Find where the given text appears and provide that cell's center as [x, y] coordinate. 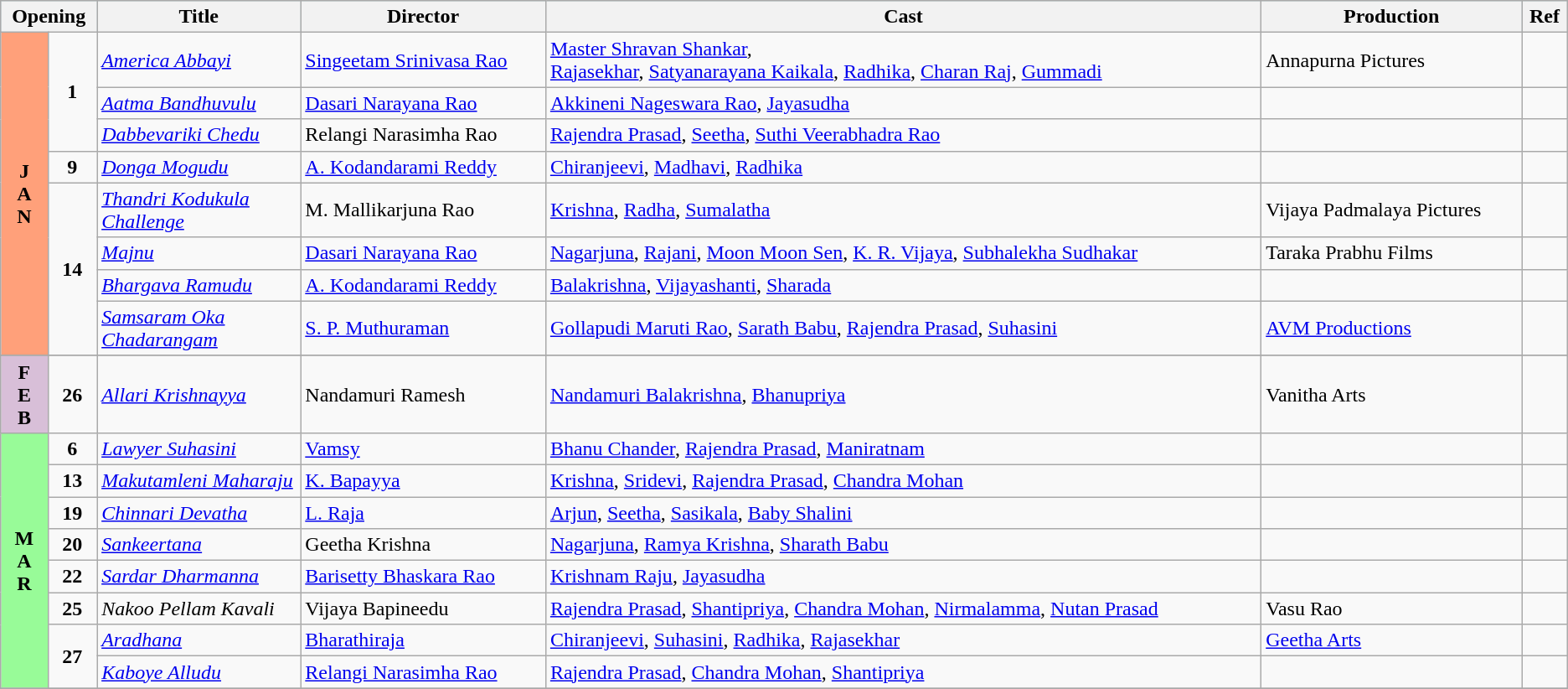
22 [72, 577]
Cast [903, 17]
Kaboye Alludu [199, 672]
Chiranjeevi, Madhavi, Radhika [903, 167]
13 [72, 480]
Makutamleni Maharaju [199, 480]
Bharathiraja [424, 640]
Majnu [199, 253]
Rajendra Prasad, Shantipriya, Chandra Mohan, Nirmalamma, Nutan Prasad [903, 609]
Chinnari Devatha [199, 512]
Taraka Prabhu Films [1392, 253]
Donga Mogudu [199, 167]
Aradhana [199, 640]
Barisetty Bhaskara Rao [424, 577]
19 [72, 512]
MAR [24, 560]
Vijaya Bapineedu [424, 609]
14 [72, 269]
Master Shravan Shankar,Rajasekhar, Satyanarayana Kaikala, Radhika, Charan Raj, Gummadi [903, 60]
L. Raja [424, 512]
AVM Productions [1392, 329]
20 [72, 545]
Geetha Krishna [424, 545]
Balakrishna, Vijayashanti, Sharada [903, 285]
27 [72, 656]
Krishna, Radha, Sumalatha [903, 210]
1 [72, 92]
America Abbayi [199, 60]
Singeetam Srinivasa Rao [424, 60]
Annapurna Pictures [1392, 60]
Arjun, Seetha, Sasikala, Baby Shalini [903, 512]
Allari Krishnayya [199, 394]
26 [72, 394]
Gollapudi Maruti Rao, Sarath Babu, Rajendra Prasad, Suhasini [903, 329]
Opening [49, 17]
Dabbevariki Chedu [199, 135]
Thandri Kodukula Challenge [199, 210]
K. Bapayya [424, 480]
Nagarjuna, Rajani, Moon Moon Sen, K. R. Vijaya, Subhalekha Sudhakar [903, 253]
Vamsy [424, 448]
9 [72, 167]
Vijaya Padmalaya Pictures [1392, 210]
JAN [24, 194]
Sankeertana [199, 545]
Nandamuri Balakrishna, Bhanupriya [903, 394]
Nakoo Pellam Kavali [199, 609]
Rajendra Prasad, Chandra Mohan, Shantipriya [903, 672]
Director [424, 17]
Bhanu Chander, Rajendra Prasad, Maniratnam [903, 448]
Samsaram Oka Chadarangam [199, 329]
Bhargava Ramudu [199, 285]
Sardar Dharmanna [199, 577]
Krishnam Raju, Jayasudha [903, 577]
25 [72, 609]
Title [199, 17]
Nagarjuna, Ramya Krishna, Sharath Babu [903, 545]
FEB [24, 394]
Lawyer Suhasini [199, 448]
S. P. Muthuraman [424, 329]
Krishna, Sridevi, Rajendra Prasad, Chandra Mohan [903, 480]
Vanitha Arts [1392, 394]
Vasu Rao [1392, 609]
Chiranjeevi, Suhasini, Radhika, Rajasekhar [903, 640]
Production [1392, 17]
Geetha Arts [1392, 640]
Nandamuri Ramesh [424, 394]
Akkineni Nageswara Rao, Jayasudha [903, 103]
Ref [1545, 17]
Aatma Bandhuvulu [199, 103]
M. Mallikarjuna Rao [424, 210]
Rajendra Prasad, Seetha, Suthi Veerabhadra Rao [903, 135]
6 [72, 448]
